Pinpoint the cell where the given text exists, returning its (x, y) midpoint coordinate. 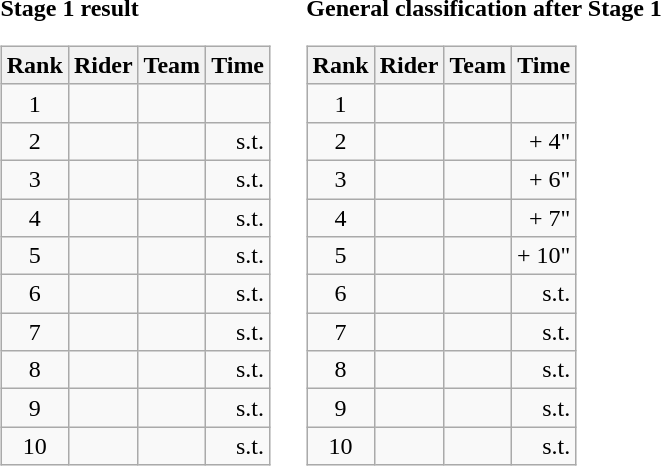
+ 4" (543, 141)
+ 10" (543, 256)
+ 7" (543, 217)
+ 6" (543, 179)
